Locate the cell with the specified text and output its (X, Y) center coordinate. 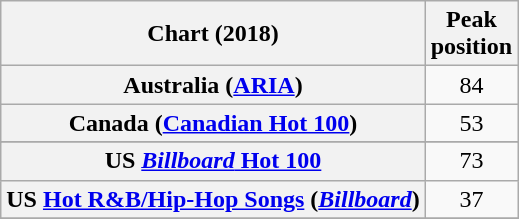
Chart (2018) (213, 34)
Peakposition (471, 34)
84 (471, 85)
US Hot R&B/Hip-Hop Songs (Billboard) (213, 199)
53 (471, 123)
US Billboard Hot 100 (213, 161)
Australia (ARIA) (213, 85)
73 (471, 161)
37 (471, 199)
Canada (Canadian Hot 100) (213, 123)
